Detect which cell encompasses the target text, then output its [x, y] center coordinate. 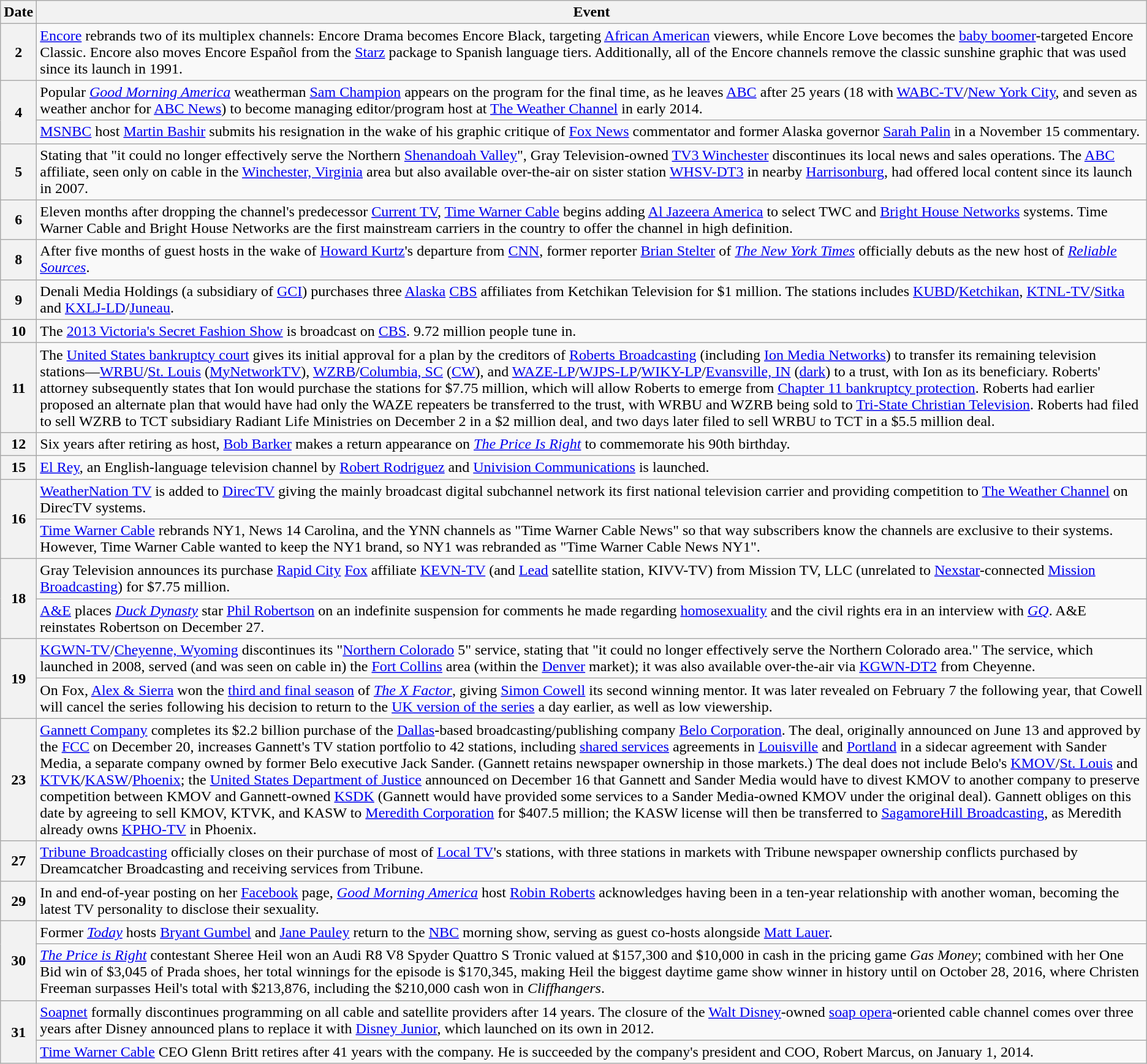
12 [18, 444]
Former Today hosts Bryant Gumbel and Jane Pauley return to the NBC morning show, serving as guest co-hosts alongside Matt Lauer. [592, 932]
8 [18, 260]
19 [18, 678]
29 [18, 901]
18 [18, 599]
27 [18, 861]
11 [18, 387]
16 [18, 519]
The 2013 Victoria's Secret Fashion Show is broadcast on CBS. 9.72 million people tune in. [592, 331]
10 [18, 331]
El Rey, an English-language television channel by Robert Rodriguez and Univision Communications is launched. [592, 467]
5 [18, 172]
15 [18, 467]
Date [18, 12]
Six years after retiring as host, Bob Barker makes a return appearance on The Price Is Right to commemorate his 90th birthday. [592, 444]
6 [18, 219]
2 [18, 52]
31 [18, 1032]
Event [592, 12]
23 [18, 780]
30 [18, 960]
4 [18, 112]
9 [18, 299]
